Return [X, Y] of the center of cell containing provided text 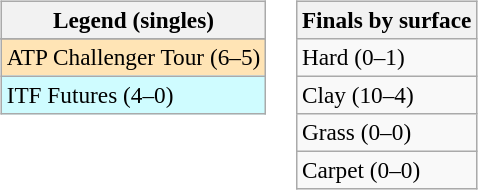
ATP Challenger Tour (6–5) [133, 57]
Carpet (0–0) [387, 171]
Hard (0–1) [387, 57]
Grass (0–0) [387, 133]
ITF Futures (4–0) [133, 95]
Clay (10–4) [387, 95]
Finals by surface [387, 20]
Legend (singles) [133, 20]
